From the cell containing the given text, extract its center point as [x, y] coordinate. 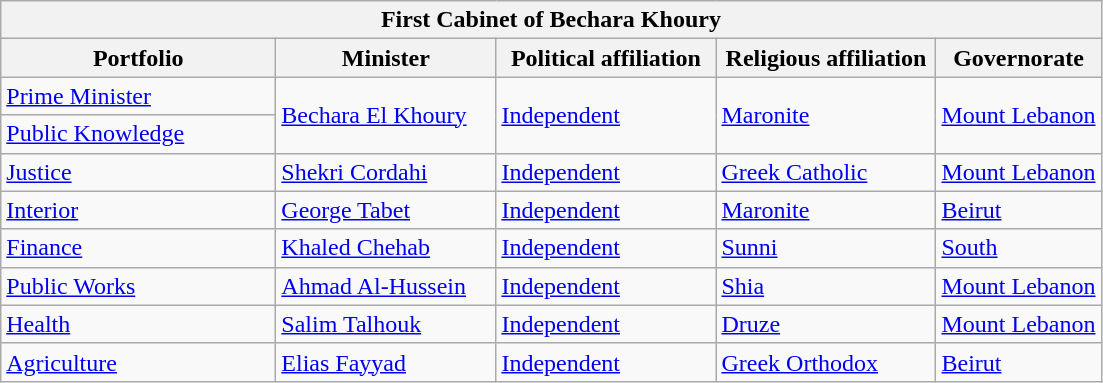
Governorate [1018, 58]
Agriculture [138, 362]
George Tabet [386, 210]
Interior [138, 210]
Political affiliation [606, 58]
Elias Fayyad [386, 362]
Public Works [138, 286]
Greek Orthodox [826, 362]
Druze [826, 324]
Justice [138, 172]
Salim Talhouk [386, 324]
Bechara El Khoury [386, 115]
Finance [138, 248]
South [1018, 248]
Minister [386, 58]
Khaled Chehab [386, 248]
Shia [826, 286]
Health [138, 324]
Sunni [826, 248]
Greek Catholic [826, 172]
Ahmad Al-Hussein [386, 286]
First Cabinet of Bechara Khoury [551, 20]
Shekri Cordahi [386, 172]
Religious affiliation [826, 58]
Portfolio [138, 58]
Public Knowledge [138, 134]
Prime Minister [138, 96]
